Locate the cell with the specified text and output its [X, Y] center coordinate. 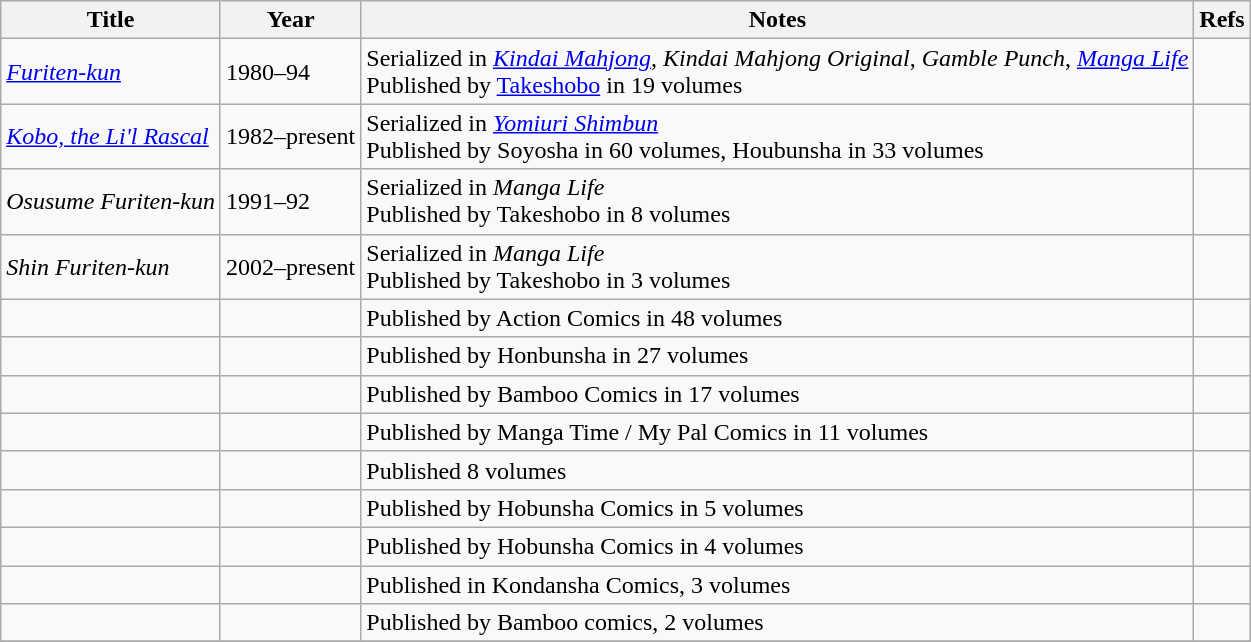
1982–present [290, 136]
Furiten-kun [111, 72]
Serialized in Manga LifePublished by Takeshobo in 3 volumes [778, 266]
Published 8 volumes [778, 470]
Published by Action Comics in 48 volumes [778, 318]
1991–92 [290, 202]
Serialized in Manga LifePublished by Takeshobo in 8 volumes [778, 202]
Published by Bamboo Comics in 17 volumes [778, 394]
Notes [778, 20]
Shin Furiten-kun [111, 266]
Kobo, the Li'l Rascal [111, 136]
2002–present [290, 266]
Year [290, 20]
Published by Bamboo comics, 2 volumes [778, 623]
Published by Honbunsha in 27 volumes [778, 356]
Published by Hobunsha Comics in 4 volumes [778, 546]
Refs [1222, 20]
Serialized in Kindai Mahjong, Kindai Mahjong Original, Gamble Punch, Manga LifePublished by Takeshobo in 19 volumes [778, 72]
Osusume Furiten-kun [111, 202]
Published by Hobunsha Comics in 5 volumes [778, 508]
Published in Kondansha Comics, 3 volumes [778, 585]
Serialized in Yomiuri ShimbunPublished by Soyosha in 60 volumes, Houbunsha in 33 volumes [778, 136]
Title [111, 20]
1980–94 [290, 72]
Published by Manga Time / My Pal Comics in 11 volumes [778, 432]
